For the text-containing cell, return its midpoint in (X, Y) coordinate format. 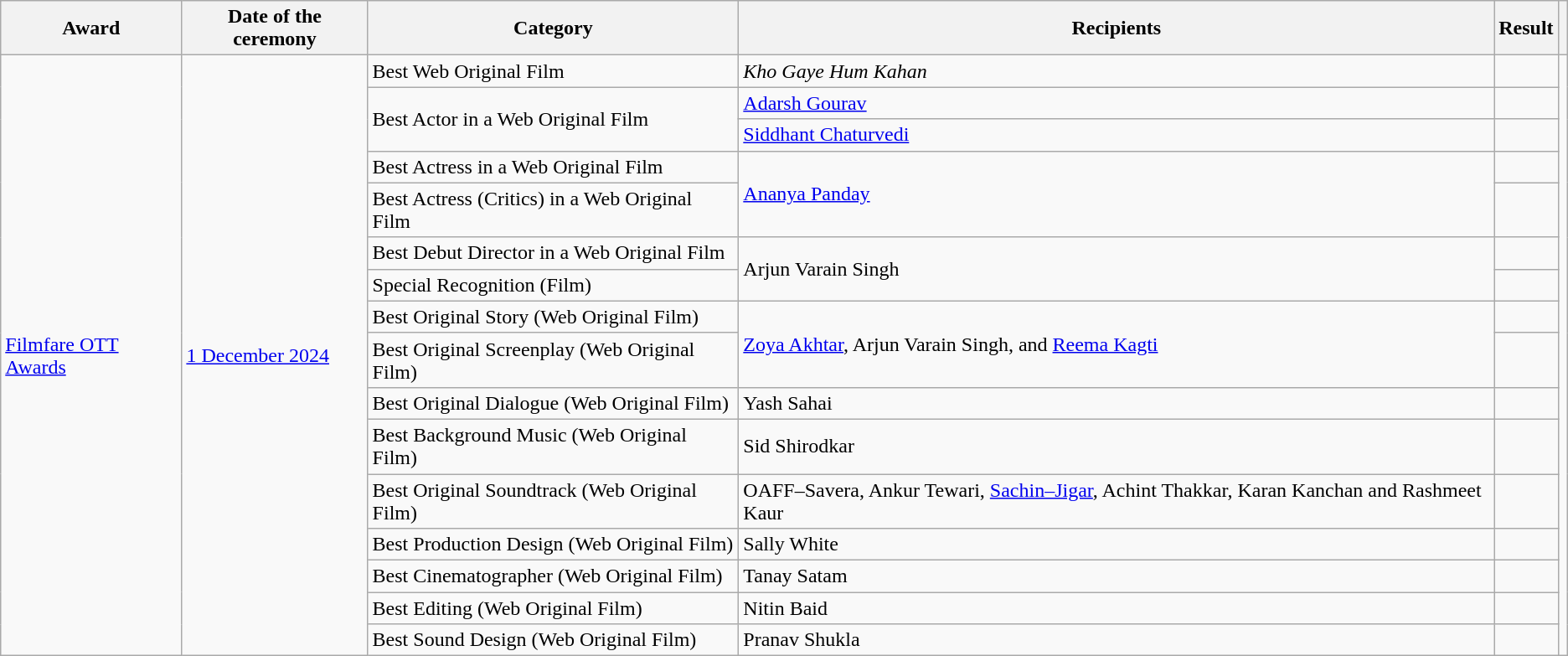
Best Original Screenplay (Web Original Film) (553, 360)
Zoya Akhtar, Arjun Varain Singh, and Reema Kagti (1117, 343)
Best Actress in a Web Original Film (553, 167)
Recipients (1117, 28)
Filmfare OTT Awards (91, 355)
Arjun Varain Singh (1117, 269)
Sally White (1117, 545)
Adarsh Gourav (1117, 103)
Ananya Panday (1117, 194)
Date of the ceremony (275, 28)
Best Web Original Film (553, 71)
Best Sound Design (Web Original Film) (553, 640)
Category (553, 28)
Result (1526, 28)
Award (91, 28)
Yash Sahai (1117, 403)
OAFF–Savera, Ankur Tewari, Sachin–Jigar, Achint Thakkar, Karan Kanchan and Rashmeet Kaur (1117, 501)
Tanay Satam (1117, 576)
Special Recognition (Film) (553, 285)
Best Debut Director in a Web Original Film (553, 253)
Pranav Shukla (1117, 640)
1 December 2024 (275, 355)
Best Cinematographer (Web Original Film) (553, 576)
Nitin Baid (1117, 608)
Best Original Soundtrack (Web Original Film) (553, 501)
Best Original Story (Web Original Film) (553, 317)
Kho Gaye Hum Kahan (1117, 71)
Best Actress (Critics) in a Web Original Film (553, 209)
Best Editing (Web Original Film) (553, 608)
Sid Shirodkar (1117, 446)
Best Background Music (Web Original Film) (553, 446)
Best Production Design (Web Original Film) (553, 545)
Best Original Dialogue (Web Original Film) (553, 403)
Siddhant Chaturvedi (1117, 135)
Best Actor in a Web Original Film (553, 119)
